Identify which cell holds the provided text, then report its [x, y] central coordinate. 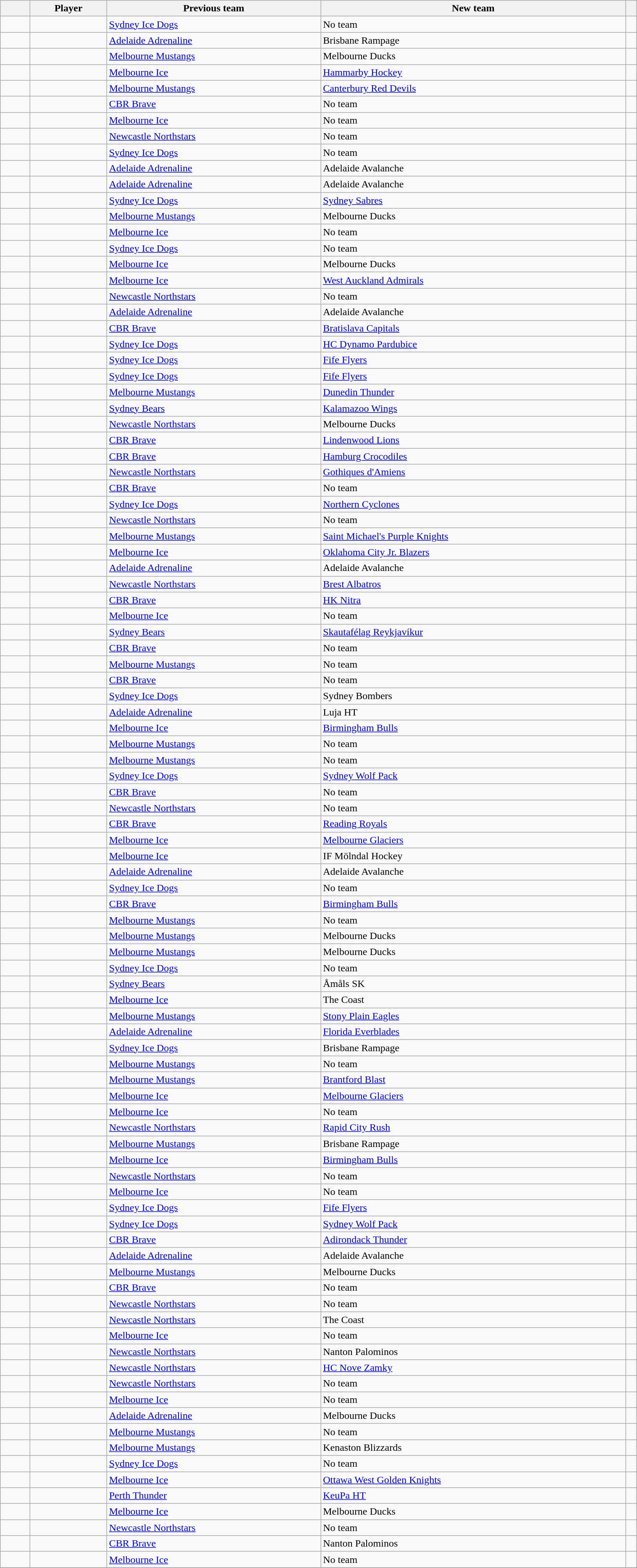
Brest Albatros [473, 584]
Sydney Sabres [473, 200]
Northern Cyclones [473, 504]
New team [473, 8]
KeuPa HT [473, 1496]
Kalamazoo Wings [473, 408]
Reading Royals [473, 824]
Brantford Blast [473, 1080]
Kenaston Blizzards [473, 1447]
Hammarby Hockey [473, 72]
Sydney Bombers [473, 696]
Bratislava Capitals [473, 328]
Lindenwood Lions [473, 440]
Luja HT [473, 712]
Gothiques d'Amiens [473, 472]
Previous team [213, 8]
Player [68, 8]
Oklahoma City Jr. Blazers [473, 552]
Hamburg Crocodiles [473, 456]
Adirondack Thunder [473, 1240]
HK Nitra [473, 600]
Ottawa West Golden Knights [473, 1479]
Florida Everblades [473, 1032]
West Auckland Admirals [473, 280]
Saint Michael's Purple Knights [473, 536]
Åmåls SK [473, 984]
Stony Plain Eagles [473, 1016]
Skautafélag Reykjavíkur [473, 632]
Dunedin Thunder [473, 392]
Rapid City Rush [473, 1128]
Perth Thunder [213, 1496]
HC Dynamo Pardubice [473, 344]
IF Mölndal Hockey [473, 856]
HC Nove Zamky [473, 1368]
Canterbury Red Devils [473, 88]
